Return [x, y] of the center of cell containing provided text 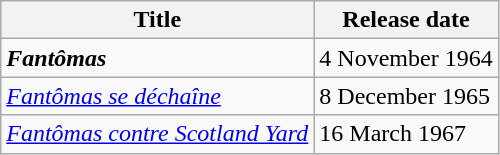
16 March 1967 [406, 134]
Fantômas [158, 58]
Fantômas contre Scotland Yard [158, 134]
Release date [406, 20]
Title [158, 20]
Fantômas se déchaîne [158, 96]
4 November 1964 [406, 58]
8 December 1965 [406, 96]
